Return the [x, y] coordinate for the center point of the cell that contains the specified text.  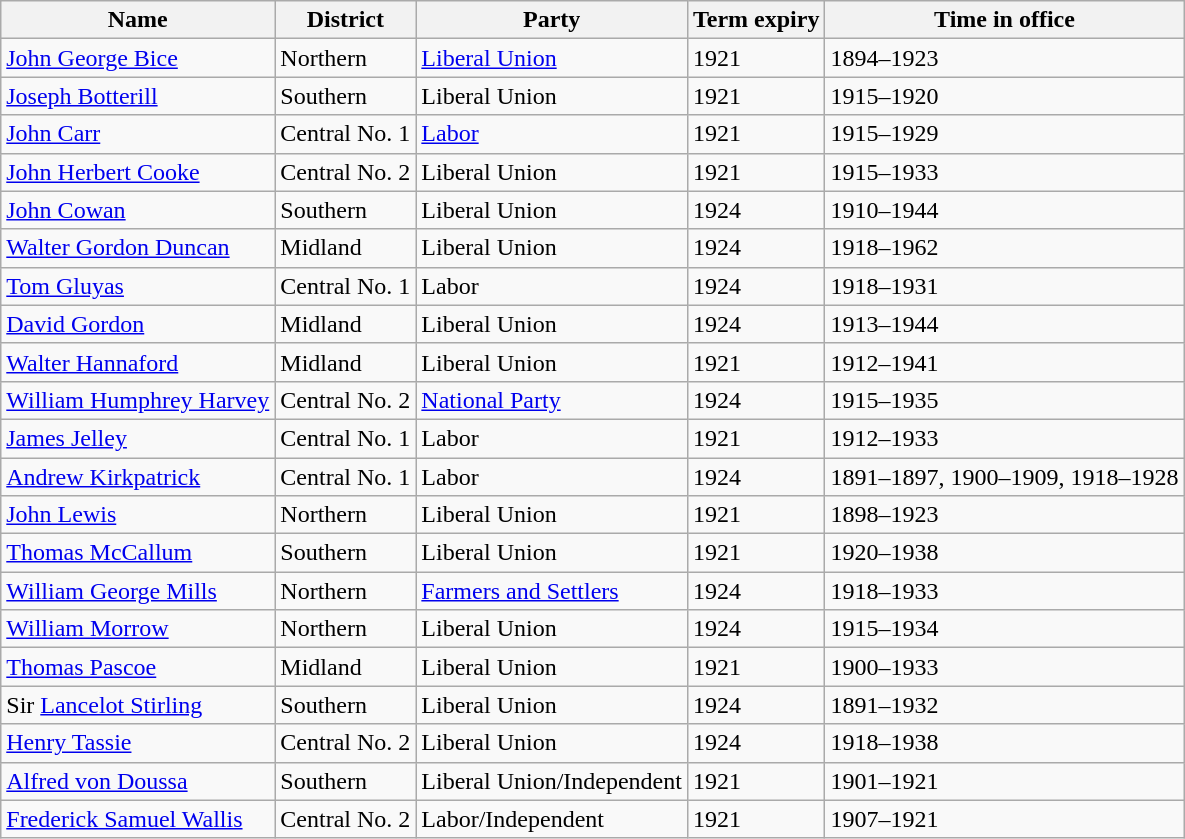
William Morrow [138, 629]
James Jelley [138, 438]
1913–1944 [1004, 324]
1910–1944 [1004, 210]
Name [138, 20]
1907–1921 [1004, 819]
1915–1934 [1004, 629]
Alfred von Doussa [138, 781]
Party [552, 20]
National Party [552, 400]
Joseph Botterill [138, 96]
William Humphrey Harvey [138, 400]
David Gordon [138, 324]
Tom Gluyas [138, 286]
Time in office [1004, 20]
Farmers and Settlers [552, 591]
1891–1897, 1900–1909, 1918–1928 [1004, 477]
John Cowan [138, 210]
1898–1923 [1004, 515]
Labor/Independent [552, 819]
1900–1933 [1004, 667]
Sir Lancelot Stirling [138, 705]
Thomas Pascoe [138, 667]
1918–1962 [1004, 248]
1915–1929 [1004, 134]
Andrew Kirkpatrick [138, 477]
Walter Gordon Duncan [138, 248]
1894–1923 [1004, 58]
William George Mills [138, 591]
1891–1932 [1004, 705]
1915–1935 [1004, 400]
1901–1921 [1004, 781]
Walter Hannaford [138, 362]
1918–1938 [1004, 743]
John Herbert Cooke [138, 172]
Thomas McCallum [138, 553]
1920–1938 [1004, 553]
Liberal Union/Independent [552, 781]
John Carr [138, 134]
1912–1933 [1004, 438]
Term expiry [756, 20]
1918–1931 [1004, 286]
1915–1920 [1004, 96]
1915–1933 [1004, 172]
1918–1933 [1004, 591]
Frederick Samuel Wallis [138, 819]
John Lewis [138, 515]
1912–1941 [1004, 362]
District [346, 20]
John George Bice [138, 58]
Henry Tassie [138, 743]
